Scan for the cell matching the given text and deliver its (x, y) coordinate at center. 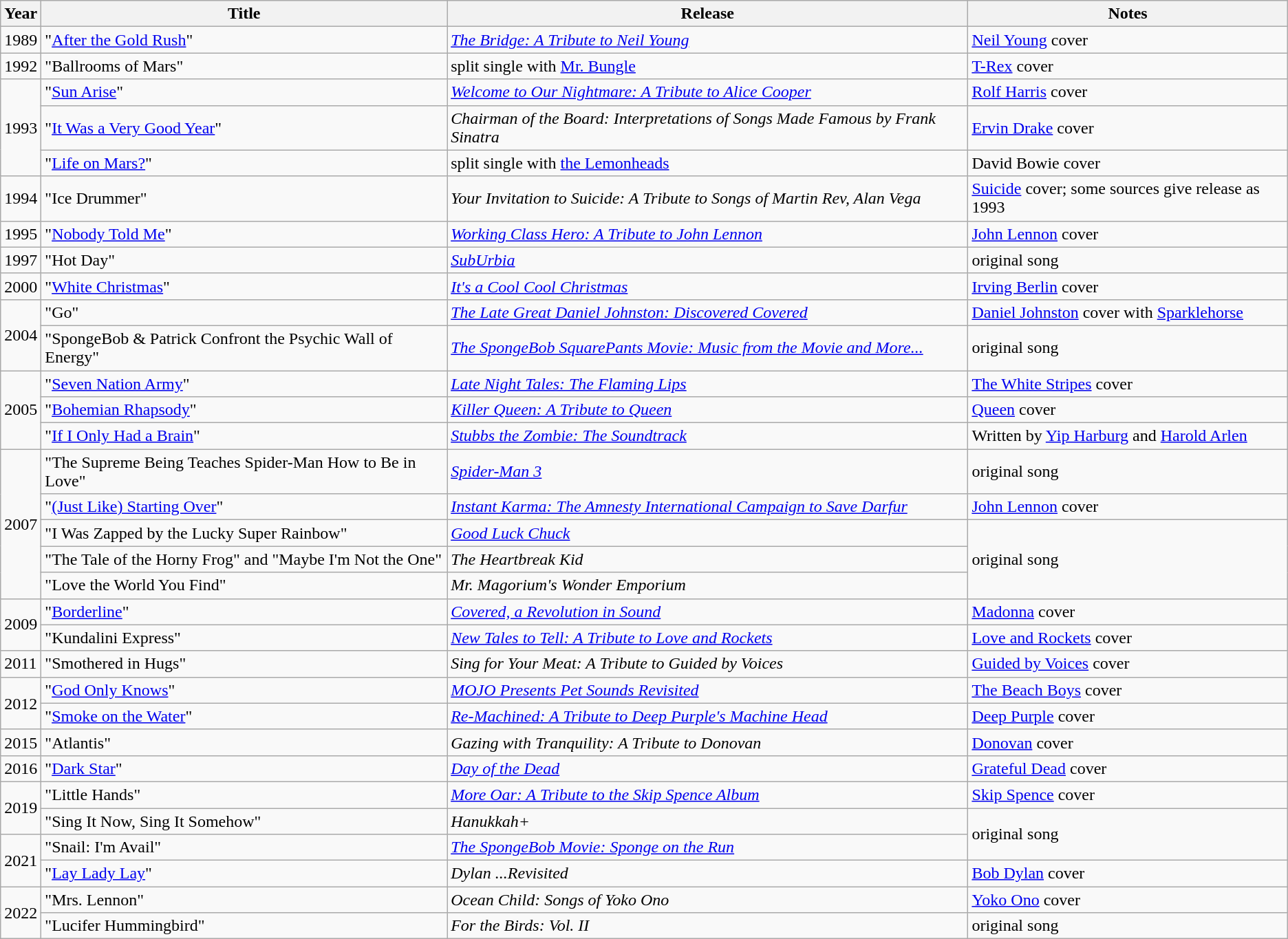
Rolf Harris cover (1128, 92)
Love and Rockets cover (1128, 638)
2015 (21, 742)
SubUrbia (707, 260)
The SpongeBob Movie: Sponge on the Run (707, 848)
"SpongeBob & Patrick Confront the Psychic Wall of Energy" (244, 348)
T-Rex cover (1128, 66)
It's a Cool Cool Christmas (707, 286)
1989 (21, 40)
Daniel Johnston cover with Sparklehorse (1128, 312)
Covered, a Revolution in Sound (707, 612)
Year (21, 14)
Written by Yip Harburg and Harold Arlen (1128, 436)
Bob Dylan cover (1128, 874)
Yoko Ono cover (1128, 900)
Madonna cover (1128, 612)
"Kundalini Express" (244, 638)
1992 (21, 66)
Instant Karma: The Amnesty International Campaign to Save Darfur (707, 507)
The White Stripes cover (1128, 383)
Guided by Voices cover (1128, 664)
"Hot Day" (244, 260)
Deep Purple cover (1128, 716)
Mr. Magorium's Wonder Emporium (707, 585)
2016 (21, 768)
Re-Machined: A Tribute to Deep Purple's Machine Head (707, 716)
"Borderline" (244, 612)
New Tales to Tell: A Tribute to Love and Rockets (707, 638)
Neil Young cover (1128, 40)
"Dark Star" (244, 768)
1993 (21, 128)
"It Was a Very Good Year" (244, 128)
Killer Queen: A Tribute to Queen (707, 410)
More Oar: A Tribute to the Skip Spence Album (707, 795)
2007 (21, 524)
Notes (1128, 14)
"Ice Drummer" (244, 198)
Your Invitation to Suicide: A Tribute to Songs of Martin Rev, Alan Vega (707, 198)
Gazing with Tranquility: A Tribute to Donovan (707, 742)
"Seven Nation Army" (244, 383)
1994 (21, 198)
"Lay Lady Lay" (244, 874)
Sing for Your Meat: A Tribute to Guided by Voices (707, 664)
1995 (21, 234)
Ervin Drake cover (1128, 128)
Suicide cover; some sources give release as 1993 (1128, 198)
The SpongeBob SquarePants Movie: Music from the Movie and More... (707, 348)
"(Just Like) Starting Over" (244, 507)
David Bowie cover (1128, 163)
Stubbs the Zombie: The Soundtrack (707, 436)
Chairman of the Board: Interpretations of Songs Made Famous by Frank Sinatra (707, 128)
"Mrs. Lennon" (244, 900)
Release (707, 14)
"God Only Knows" (244, 690)
split single with the Lemonheads (707, 163)
1997 (21, 260)
"Smothered in Hugs" (244, 664)
2000 (21, 286)
"Go" (244, 312)
Skip Spence cover (1128, 795)
"Life on Mars?" (244, 163)
"Bohemian Rhapsody" (244, 410)
Irving Berlin cover (1128, 286)
"Ballrooms of Mars" (244, 66)
Day of the Dead (707, 768)
The Beach Boys cover (1128, 690)
2004 (21, 334)
2005 (21, 409)
"Atlantis" (244, 742)
Donovan cover (1128, 742)
"Nobody Told Me" (244, 234)
"Sun Arise" (244, 92)
2022 (21, 913)
Queen cover (1128, 410)
For the Birds: Vol. II (707, 926)
Welcome to Our Nightmare: A Tribute to Alice Cooper (707, 92)
Ocean Child: Songs of Yoko Ono (707, 900)
"The Supreme Being Teaches Spider-Man How to Be in Love" (244, 472)
2011 (21, 664)
split single with Mr. Bungle (707, 66)
Title (244, 14)
Good Luck Chuck (707, 533)
"Little Hands" (244, 795)
"White Christmas" (244, 286)
2012 (21, 703)
"Sing It Now, Sing It Somehow" (244, 821)
Grateful Dead cover (1128, 768)
"If I Only Had a Brain" (244, 436)
"The Tale of the Horny Frog" and "Maybe I'm Not the One" (244, 559)
"I Was Zapped by the Lucky Super Rainbow" (244, 533)
Working Class Hero: A Tribute to John Lennon (707, 234)
Dylan ...Revisited (707, 874)
"Smoke on the Water" (244, 716)
"Snail: I'm Avail" (244, 848)
Spider-Man 3 (707, 472)
2019 (21, 808)
"Love the World You Find" (244, 585)
The Bridge: A Tribute to Neil Young (707, 40)
"Lucifer Hummingbird" (244, 926)
"After the Gold Rush" (244, 40)
The Heartbreak Kid (707, 559)
MOJO Presents Pet Sounds Revisited (707, 690)
The Late Great Daniel Johnston: Discovered Covered (707, 312)
2009 (21, 625)
Late Night Tales: The Flaming Lips (707, 383)
Hanukkah+ (707, 821)
2021 (21, 861)
